Capture the cell that displays the provided text and extract its [X, Y] central coordinate. 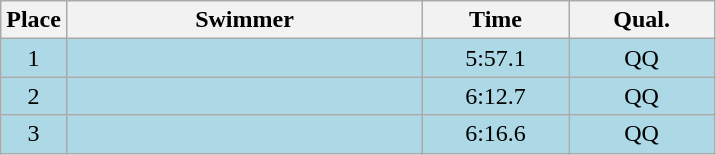
1 [34, 58]
6:16.6 [496, 134]
3 [34, 134]
Time [496, 20]
Place [34, 20]
Swimmer [244, 20]
2 [34, 96]
Qual. [642, 20]
5:57.1 [496, 58]
6:12.7 [496, 96]
